Scan for the cell matching the given text and deliver its [x, y] coordinate at center. 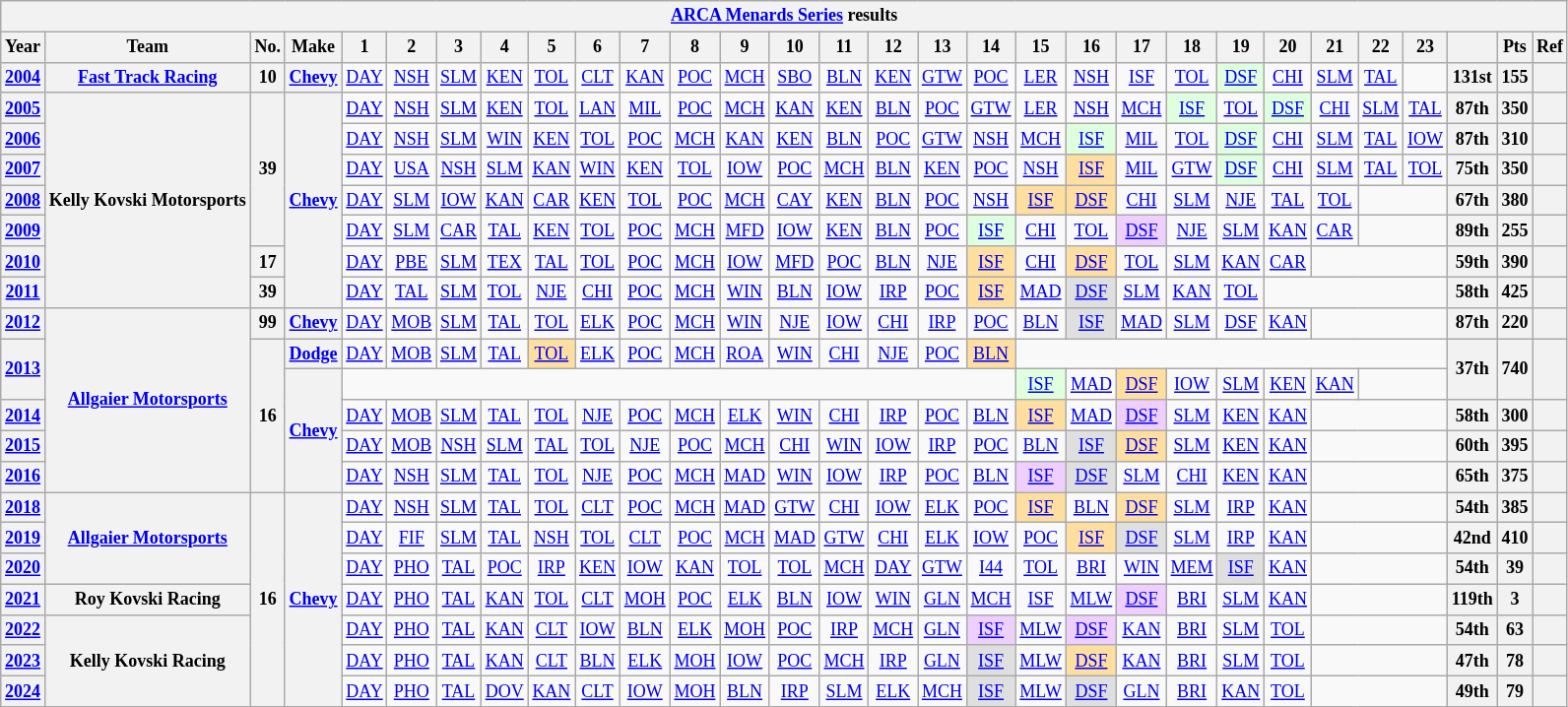
USA [412, 169]
395 [1515, 445]
TEX [504, 262]
PBE [412, 262]
ARCA Menards Series results [784, 16]
Kelly Kovski Racing [148, 661]
60th [1471, 445]
49th [1471, 691]
20 [1288, 47]
2023 [24, 660]
ROA [745, 354]
MEM [1192, 569]
13 [943, 47]
2006 [24, 138]
255 [1515, 230]
Ref [1550, 47]
2 [412, 47]
63 [1515, 630]
8 [695, 47]
2024 [24, 691]
CAY [794, 201]
2004 [24, 77]
2022 [24, 630]
FIF [412, 538]
2011 [24, 291]
I44 [991, 569]
2010 [24, 262]
14 [991, 47]
131st [1471, 77]
410 [1515, 538]
15 [1040, 47]
4 [504, 47]
59th [1471, 262]
155 [1515, 77]
2012 [24, 323]
SBO [794, 77]
Team [148, 47]
99 [268, 323]
Roy Kovski Racing [148, 599]
42nd [1471, 538]
23 [1426, 47]
2005 [24, 108]
220 [1515, 323]
47th [1471, 660]
5 [552, 47]
2009 [24, 230]
1 [364, 47]
740 [1515, 369]
385 [1515, 508]
2007 [24, 169]
375 [1515, 477]
DOV [504, 691]
37th [1471, 369]
89th [1471, 230]
2021 [24, 599]
Year [24, 47]
12 [893, 47]
380 [1515, 201]
2016 [24, 477]
390 [1515, 262]
2018 [24, 508]
2008 [24, 201]
78 [1515, 660]
LAN [598, 108]
2019 [24, 538]
310 [1515, 138]
Pts [1515, 47]
6 [598, 47]
7 [644, 47]
300 [1515, 416]
22 [1381, 47]
79 [1515, 691]
9 [745, 47]
18 [1192, 47]
67th [1471, 201]
19 [1241, 47]
Dodge [313, 354]
75th [1471, 169]
119th [1471, 599]
Kelly Kovski Motorsports [148, 200]
11 [844, 47]
21 [1335, 47]
2015 [24, 445]
65th [1471, 477]
2020 [24, 569]
No. [268, 47]
2014 [24, 416]
Fast Track Racing [148, 77]
2013 [24, 369]
Make [313, 47]
425 [1515, 291]
